Pinpoint the cell where the given text exists, returning its [x, y] midpoint coordinate. 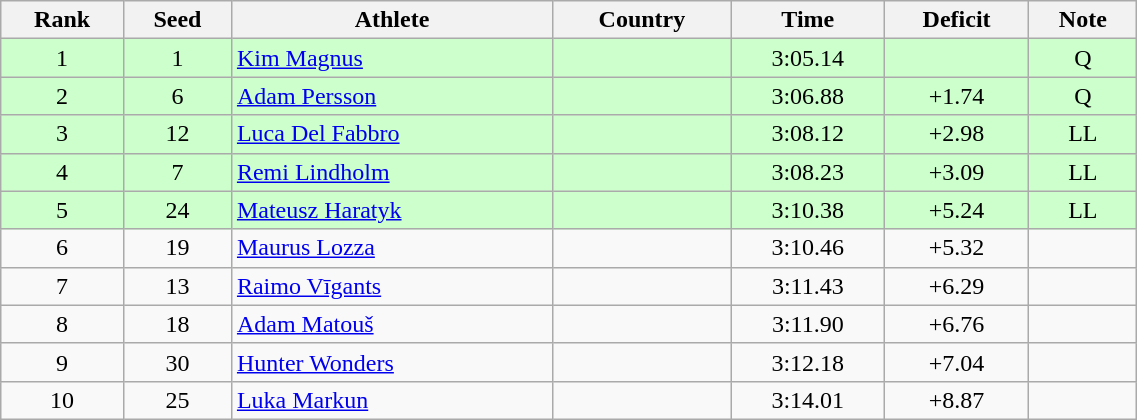
3:08.23 [808, 172]
Maurus Lozza [392, 248]
Raimo Vīgants [392, 286]
Time [808, 20]
3:06.88 [808, 96]
+5.24 [956, 210]
3:14.01 [808, 400]
9 [62, 362]
2 [62, 96]
Adam Matouš [392, 324]
19 [177, 248]
3:08.12 [808, 134]
Deficit [956, 20]
Rank [62, 20]
3:12.18 [808, 362]
+1.74 [956, 96]
Note [1083, 20]
3:11.90 [808, 324]
3 [62, 134]
+5.32 [956, 248]
Mateusz Haratyk [392, 210]
10 [62, 400]
Hunter Wonders [392, 362]
Seed [177, 20]
4 [62, 172]
+7.04 [956, 362]
18 [177, 324]
Country [642, 20]
Luka Markun [392, 400]
5 [62, 210]
Athlete [392, 20]
3:10.46 [808, 248]
8 [62, 324]
+2.98 [956, 134]
13 [177, 286]
24 [177, 210]
3:10.38 [808, 210]
+8.87 [956, 400]
+3.09 [956, 172]
25 [177, 400]
Luca Del Fabbro [392, 134]
30 [177, 362]
+6.29 [956, 286]
3:11.43 [808, 286]
12 [177, 134]
3:05.14 [808, 58]
Adam Persson [392, 96]
Kim Magnus [392, 58]
+6.76 [956, 324]
Remi Lindholm [392, 172]
